Extract the (X, Y) coordinate from the center of the cell holding the provided text.  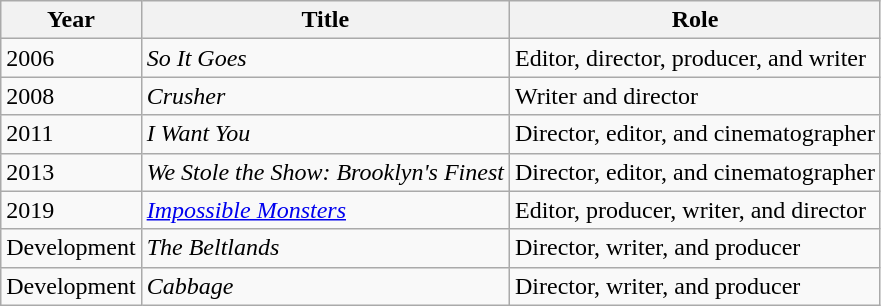
2013 (71, 172)
Year (71, 20)
Impossible Monsters (325, 210)
Crusher (325, 96)
So It Goes (325, 58)
Editor, producer, writer, and director (694, 210)
2011 (71, 134)
Cabbage (325, 286)
We Stole the Show: Brooklyn's Finest (325, 172)
The Beltlands (325, 248)
2019 (71, 210)
2006 (71, 58)
Role (694, 20)
Editor, director, producer, and writer (694, 58)
I Want You (325, 134)
Title (325, 20)
Writer and director (694, 96)
2008 (71, 96)
